Identify which cell holds the provided text, then report its [x, y] central coordinate. 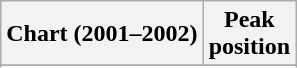
Peakposition [249, 34]
Chart (2001–2002) [102, 34]
